Return (X, Y) of the center of cell containing provided text 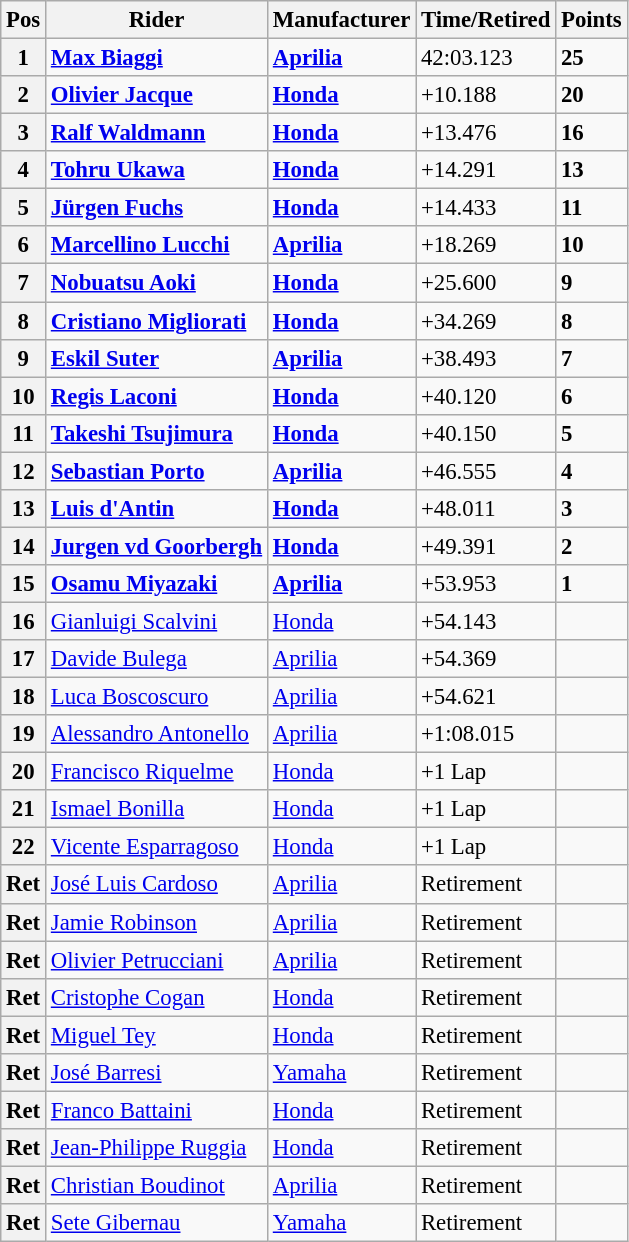
Gianluigi Scalvini (157, 621)
Francisco Riquelme (157, 772)
+54.369 (486, 659)
Pos (24, 20)
+40.150 (486, 433)
21 (24, 809)
+48.011 (486, 509)
42:03.123 (486, 58)
+40.120 (486, 396)
17 (24, 659)
Cristophe Cogan (157, 997)
Franco Battaini (157, 1110)
25 (592, 58)
Olivier Petrucciani (157, 960)
Tohru Ukawa (157, 170)
+46.555 (486, 471)
+14.291 (486, 170)
Takeshi Tsujimura (157, 433)
Luis d'Antin (157, 509)
Sete Gibernau (157, 1223)
Miguel Tey (157, 1035)
Manufacturer (341, 20)
Jurgen vd Goorbergh (157, 546)
14 (24, 546)
Jürgen Fuchs (157, 208)
+10.188 (486, 95)
+54.621 (486, 697)
Time/Retired (486, 20)
José Barresi (157, 1073)
Luca Boscoscuro (157, 697)
22 (24, 847)
Regis Laconi (157, 396)
Alessandro Antonello (157, 734)
Rider (157, 20)
+25.600 (486, 283)
Nobuatsu Aoki (157, 283)
Points (592, 20)
+53.953 (486, 584)
Jean-Philippe Ruggia (157, 1148)
+13.476 (486, 133)
+18.269 (486, 245)
Max Biaggi (157, 58)
Olivier Jacque (157, 95)
+49.391 (486, 546)
Osamu Miyazaki (157, 584)
+14.433 (486, 208)
+54.143 (486, 621)
Vicente Esparragoso (157, 847)
19 (24, 734)
Christian Boudinot (157, 1185)
12 (24, 471)
José Luis Cardoso (157, 885)
Ralf Waldmann (157, 133)
Jamie Robinson (157, 922)
+1:08.015 (486, 734)
15 (24, 584)
Sebastian Porto (157, 471)
Marcellino Lucchi (157, 245)
Eskil Suter (157, 358)
Ismael Bonilla (157, 809)
18 (24, 697)
Davide Bulega (157, 659)
Cristiano Migliorati (157, 321)
+34.269 (486, 321)
+38.493 (486, 358)
